Provide the (X, Y) coordinate of the cell's center where the given text is located.  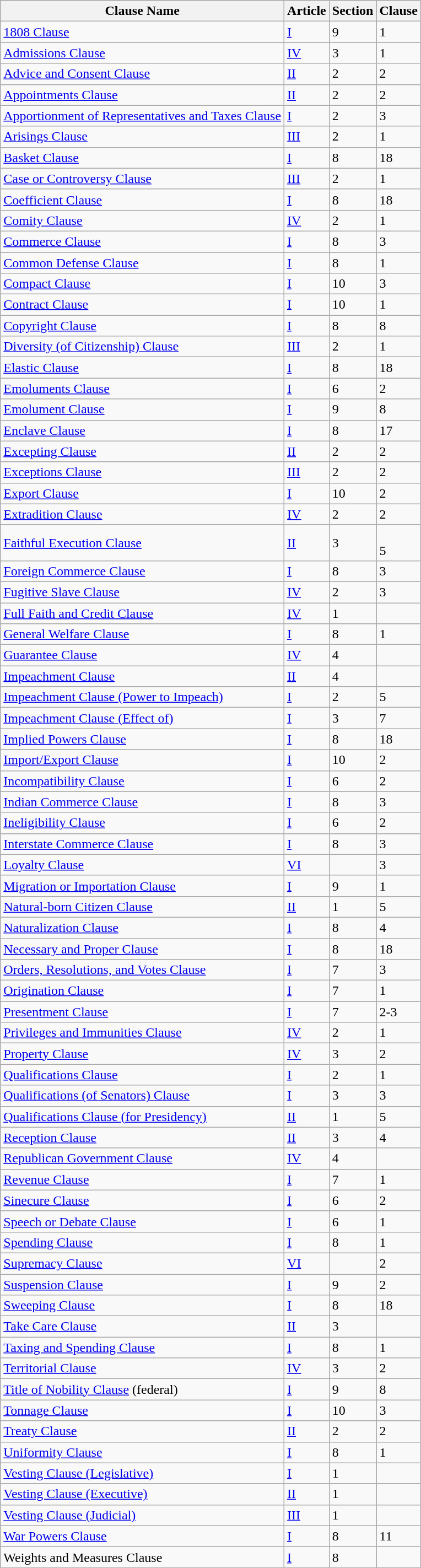
Arisings Clause (142, 137)
Territorial Clause (142, 1368)
Ineligibility Clause (142, 823)
Common Defense Clause (142, 263)
Migration or Importation Clause (142, 886)
Section (353, 11)
Article (307, 11)
Contract Clause (142, 305)
Vesting Clause (Legislative) (142, 1473)
Tonnage Clause (142, 1410)
Suspension Clause (142, 1285)
Speech or Debate Clause (142, 1221)
Weights and Measures Clause (142, 1557)
Presentment Clause (142, 1012)
Orders, Resolutions, and Votes Clause (142, 970)
General Welfare Clause (142, 634)
11 (398, 1536)
Republican Government Clause (142, 1159)
Impeachment Clause (Power to Impeach) (142, 697)
1808 Clause (142, 32)
Copyright Clause (142, 326)
Appointments Clause (142, 95)
Title of Nobility Clause (federal) (142, 1389)
Necessary and Proper Clause (142, 949)
Export Clause (142, 493)
Qualifications (of Senators) Clause (142, 1096)
Faithful Execution Clause (142, 542)
Uniformity Clause (142, 1452)
Indian Commerce Clause (142, 802)
Emoluments Clause (142, 389)
War Powers Clause (142, 1536)
Clause (398, 11)
Vesting Clause (Judicial) (142, 1515)
Fugitive Slave Clause (142, 592)
Apportionment of Representatives and Taxes Clause (142, 116)
Exceptions Clause (142, 472)
Qualifications Clause (142, 1075)
Import/Export Clause (142, 760)
Naturalization Clause (142, 928)
Enclave Clause (142, 430)
Foreign Commerce Clause (142, 571)
Coefficient Clause (142, 200)
Clause Name (142, 11)
Excepting Clause (142, 451)
Property Clause (142, 1054)
Natural-born Citizen Clause (142, 907)
Advice and Consent Clause (142, 74)
Case or Controversy Clause (142, 179)
Spending Clause (142, 1242)
Treaty Clause (142, 1431)
Comity Clause (142, 220)
Elastic Clause (142, 368)
Emolument Clause (142, 409)
2-3 (398, 1012)
Commerce Clause (142, 241)
Reception Clause (142, 1138)
Guarantee Clause (142, 655)
Taxing and Spending Clause (142, 1348)
17 (398, 430)
Impeachment Clause (Effect of) (142, 718)
Revenue Clause (142, 1179)
Extradition Clause (142, 514)
Origination Clause (142, 991)
Vesting Clause (Executive) (142, 1494)
Sweeping Clause (142, 1306)
Full Faith and Credit Clause (142, 613)
Implied Powers Clause (142, 739)
Loyalty Clause (142, 865)
Admissions Clause (142, 53)
Qualifications Clause (for Presidency) (142, 1117)
Impeachment Clause (142, 676)
Take Care Clause (142, 1327)
Incompatibility Clause (142, 781)
Sinecure Clause (142, 1200)
Diversity (of Citizenship) Clause (142, 347)
Basket Clause (142, 158)
Compact Clause (142, 284)
Interstate Commerce Clause (142, 844)
Privileges and Immunities Clause (142, 1033)
Supremacy Clause (142, 1263)
